Provide the (X, Y) coordinate of the cell's center where the given text is located.  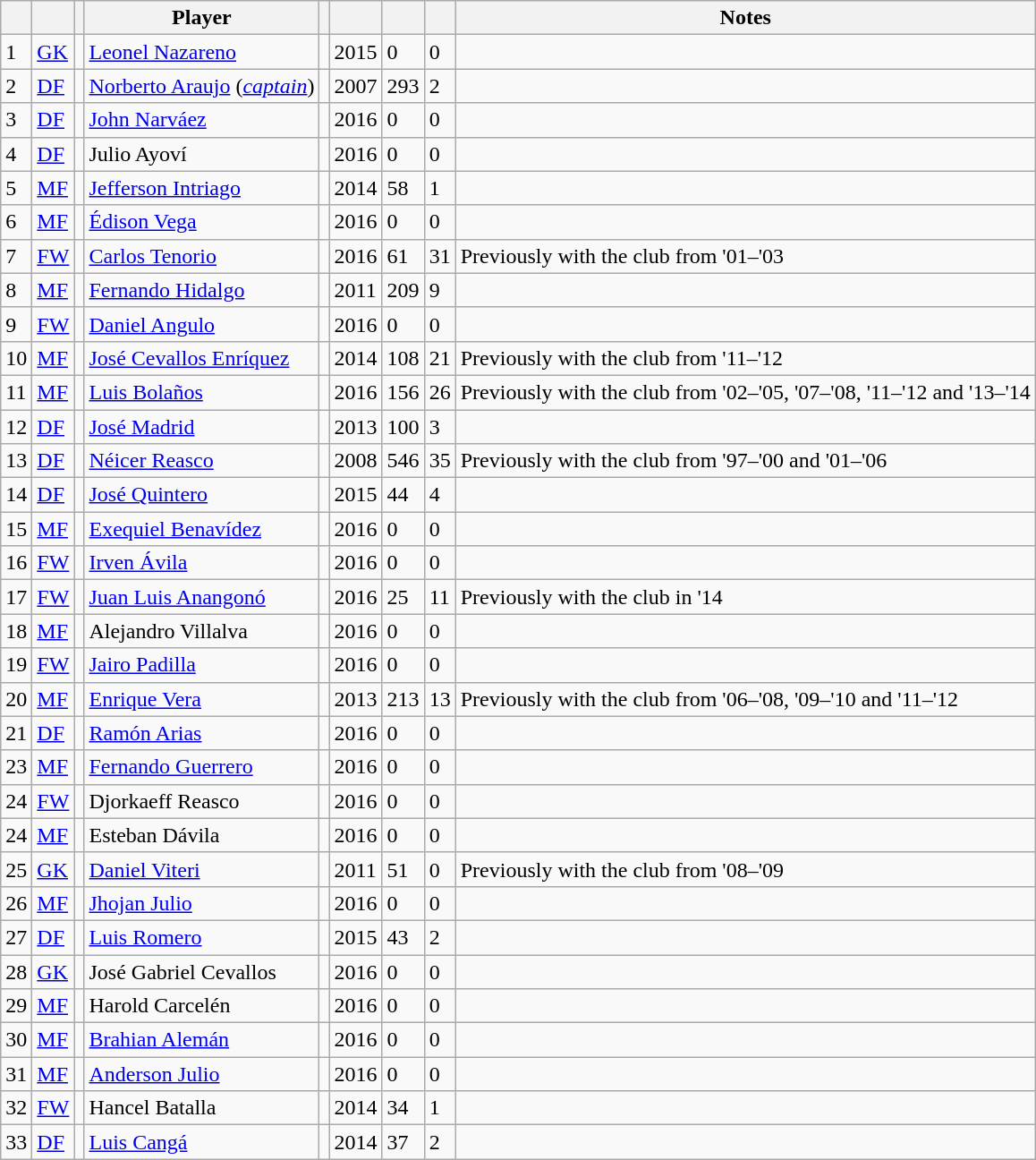
28 (16, 971)
Previously with the club in '14 (745, 597)
2008 (356, 461)
12 (16, 427)
José Quintero (202, 495)
Previously with the club from '06–'08, '09–'10 and '11–'12 (745, 699)
58 (403, 188)
Previously with the club from '02–'05, '07–'08, '11–'12 and '13–'14 (745, 392)
5 (16, 188)
Anderson Julio (202, 1074)
33 (16, 1142)
Ramón Arias (202, 733)
100 (403, 427)
108 (403, 358)
51 (403, 869)
Carlos Tenorio (202, 256)
José Cevallos Enríquez (202, 358)
20 (16, 699)
17 (16, 597)
35 (440, 461)
209 (403, 290)
10 (16, 358)
23 (16, 767)
156 (403, 392)
Jefferson Intriago (202, 188)
16 (16, 563)
61 (403, 256)
José Gabriel Cevallos (202, 971)
2007 (356, 86)
Esteban Dávila (202, 835)
Fernando Hidalgo (202, 290)
Notes (745, 18)
Irven Ávila (202, 563)
7 (16, 256)
Julio Ayoví (202, 154)
19 (16, 665)
Previously with the club from '97–'00 and '01–'06 (745, 461)
Alejandro Villalva (202, 631)
Jhojan Julio (202, 903)
Djorkaeff Reasco (202, 801)
Enrique Vera (202, 699)
Previously with the club from '11–'12 (745, 358)
Harold Carcelén (202, 1006)
37 (403, 1142)
32 (16, 1108)
Exequiel Benavídez (202, 529)
Luis Bolaños (202, 392)
44 (403, 495)
8 (16, 290)
Néicer Reasco (202, 461)
Leonel Nazareno (202, 52)
6 (16, 222)
Hancel Batalla (202, 1108)
Luis Cangá (202, 1142)
Édison Vega (202, 222)
29 (16, 1006)
Juan Luis Anangonó (202, 597)
Jairo Padilla (202, 665)
14 (16, 495)
213 (403, 699)
293 (403, 86)
Daniel Viteri (202, 869)
43 (403, 937)
John Narváez (202, 120)
Previously with the club from '08–'09 (745, 869)
Daniel Angulo (202, 324)
546 (403, 461)
Luis Romero (202, 937)
Player (202, 18)
27 (16, 937)
José Madrid (202, 427)
18 (16, 631)
30 (16, 1040)
Norberto Araujo (captain) (202, 86)
34 (403, 1108)
Previously with the club from '01–'03 (745, 256)
Brahian Alemán (202, 1040)
15 (16, 529)
Fernando Guerrero (202, 767)
